Search for the cell housing the specified text and yield its [X, Y] center coordinate. 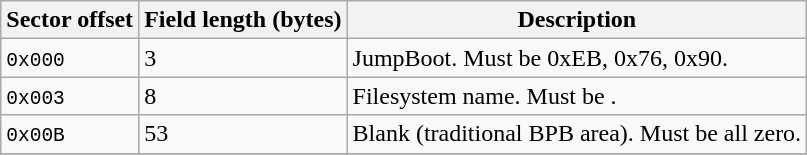
Sector offset [70, 20]
0x003 [70, 96]
3 [243, 58]
0x00B [70, 134]
JumpBoot. Must be 0xEB, 0x76, 0x90. [577, 58]
Filesystem name. Must be . [577, 96]
Field length (bytes) [243, 20]
0x000 [70, 58]
Description [577, 20]
53 [243, 134]
8 [243, 96]
Blank (traditional BPB area). Must be all zero. [577, 134]
